Scan for the cell matching the given text and deliver its (X, Y) coordinate at center. 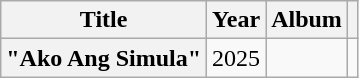
Album (307, 20)
2025 (236, 58)
Year (236, 20)
Title (104, 20)
"Ako Ang Simula" (104, 58)
